From the cell containing the given text, extract its center point as (x, y) coordinate. 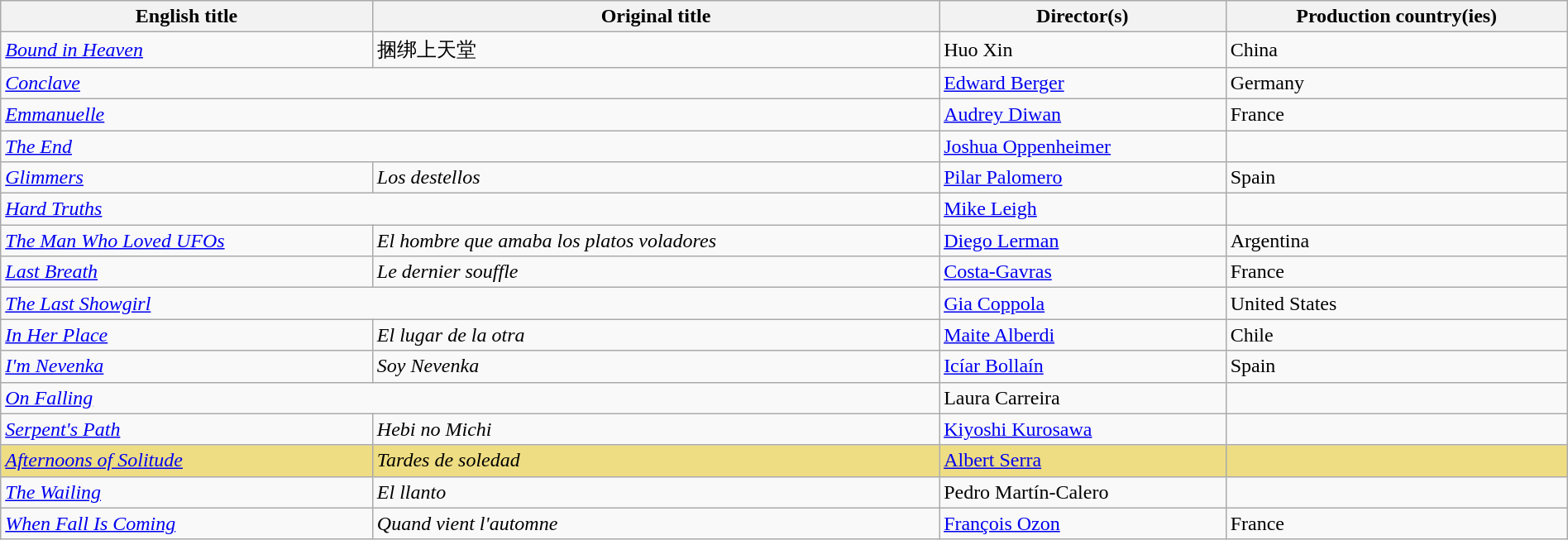
Icíar Bollaín (1083, 366)
Edward Berger (1083, 83)
I'm Nevenka (187, 366)
Kiyoshi Kurosawa (1083, 429)
El llanto (655, 492)
Pilar Palomero (1083, 178)
Argentina (1396, 241)
English title (187, 17)
Huo Xin (1083, 50)
Gia Coppola (1083, 303)
On Falling (470, 398)
Last Breath (187, 272)
United States (1396, 303)
Afternoons of Solitude (187, 461)
Costa-Gavras (1083, 272)
The Man Who Loved UFOs (187, 241)
Maite Alberdi (1083, 335)
The Wailing (187, 492)
Serpent's Path (187, 429)
El lugar de la otra (655, 335)
Germany (1396, 83)
Chile (1396, 335)
捆绑上天堂 (655, 50)
The End (470, 146)
Los destellos (655, 178)
Albert Serra (1083, 461)
Emmanuelle (470, 114)
Audrey Diwan (1083, 114)
Glimmers (187, 178)
Joshua Oppenheimer (1083, 146)
Mike Leigh (1083, 209)
Hebi no Michi (655, 429)
Production country(ies) (1396, 17)
China (1396, 50)
Le dernier souffle (655, 272)
The Last Showgirl (470, 303)
In Her Place (187, 335)
Diego Lerman (1083, 241)
Director(s) (1083, 17)
Bound in Heaven (187, 50)
Original title (655, 17)
Quand vient l'automne (655, 523)
Tardes de soledad (655, 461)
When Fall Is Coming (187, 523)
El hombre que amaba los platos voladores (655, 241)
Hard Truths (470, 209)
Soy Nevenka (655, 366)
François Ozon (1083, 523)
Conclave (470, 83)
Laura Carreira (1083, 398)
Pedro Martín-Calero (1083, 492)
